Scan for the cell matching the given text and deliver its (x, y) coordinate at center. 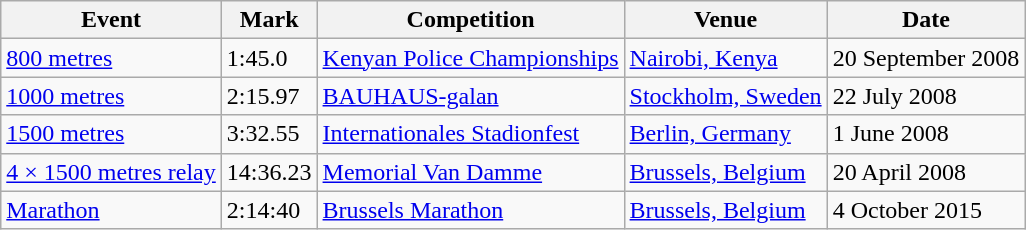
20 September 2008 (926, 58)
2:15.97 (269, 96)
Stockholm, Sweden (726, 96)
1:45.0 (269, 58)
1 June 2008 (926, 134)
Brussels Marathon (470, 210)
Internationales Stadionfest (470, 134)
4 October 2015 (926, 210)
1500 metres (112, 134)
3:32.55 (269, 134)
800 metres (112, 58)
Kenyan Police Championships (470, 58)
Memorial Van Damme (470, 172)
20 April 2008 (926, 172)
Venue (726, 20)
22 July 2008 (926, 96)
14:36.23 (269, 172)
Berlin, Germany (726, 134)
1000 metres (112, 96)
BAUHAUS-galan (470, 96)
Marathon (112, 210)
Nairobi, Kenya (726, 58)
2:14:40 (269, 210)
Competition (470, 20)
Date (926, 20)
Mark (269, 20)
Event (112, 20)
4 × 1500 metres relay (112, 172)
